Detect which cell encompasses the target text, then output its (x, y) center coordinate. 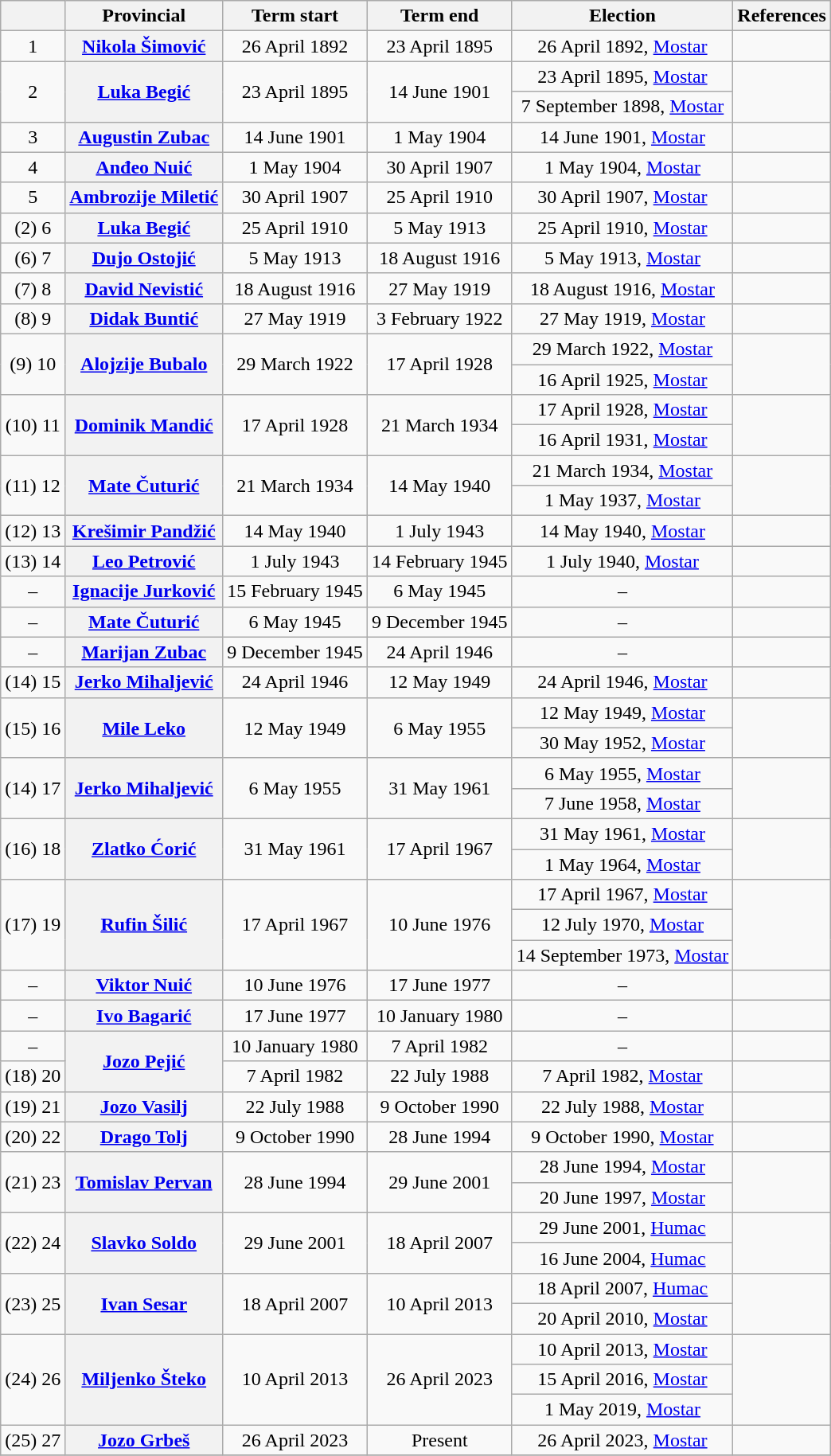
14 February 1945 (439, 561)
15 February 1945 (295, 591)
23 April 1895, Mostar (622, 76)
10 April 2013, Mostar (622, 1349)
1 (33, 46)
17 April 1928, Mostar (622, 410)
Election (622, 16)
26 April 1892 (295, 46)
Jozo Pejić (144, 1061)
Rufin Šilić (144, 925)
12 May 1949, Mostar (622, 712)
9 October 1990, Mostar (622, 1137)
16 April 1925, Mostar (622, 380)
20 April 2010, Mostar (622, 1318)
24 April 1946, Mostar (622, 682)
(12) 13 (33, 531)
4 (33, 167)
5 (33, 197)
(15) 16 (33, 728)
29 March 1922, Mostar (622, 349)
(14) 17 (33, 788)
Drago Tolj (144, 1137)
2 (33, 92)
(22) 24 (33, 1243)
(6) 7 (33, 258)
5 May 1913, Mostar (622, 258)
Ignacije Jurković (144, 591)
Marijan Zubac (144, 652)
Jozo Vasilj (144, 1107)
(2) 6 (33, 228)
3 (33, 137)
(11) 12 (33, 486)
16 June 2004, Humac (622, 1258)
Leo Petrović (144, 561)
Miljenko Šteko (144, 1380)
(25) 27 (33, 1440)
15 April 2016, Mostar (622, 1380)
(18) 20 (33, 1076)
27 May 1919, Mostar (622, 318)
(17) 19 (33, 925)
References (782, 16)
(7) 8 (33, 288)
1 May 2019, Mostar (622, 1410)
Ambrozije Miletić (144, 197)
6 May 1955, Mostar (622, 773)
Term end (439, 16)
29 June 2001, Humac (622, 1228)
(13) 14 (33, 561)
(9) 10 (33, 364)
Dominik Mandić (144, 425)
18 August 1916, Mostar (622, 288)
Mile Leko (144, 728)
Tomislav Pervan (144, 1182)
David Nevistić (144, 288)
7 September 1898, Mostar (622, 107)
22 July 1988, Mostar (622, 1107)
(8) 9 (33, 318)
12 July 1970, Mostar (622, 925)
26 April 2023, Mostar (622, 1440)
Anđeo Nuić (144, 167)
Augustin Zubac (144, 137)
25 April 1910, Mostar (622, 228)
30 April 1907, Mostar (622, 197)
20 June 1997, Mostar (622, 1197)
28 June 1994, Mostar (622, 1167)
(23) 25 (33, 1303)
31 May 1961, Mostar (622, 833)
(19) 21 (33, 1107)
1 May 1937, Mostar (622, 501)
Jozo Grbeš (144, 1440)
Krešimir Pandžić (144, 531)
Ivan Sesar (144, 1303)
(20) 22 (33, 1137)
(21) 23 (33, 1182)
Ivo Bagarić (144, 1016)
Present (439, 1440)
(16) 18 (33, 849)
7 April 1982, Mostar (622, 1076)
(10) 11 (33, 425)
14 June 1901, Mostar (622, 137)
Alojzije Bubalo (144, 364)
Didak Buntić (144, 318)
14 September 1973, Mostar (622, 955)
16 April 1931, Mostar (622, 440)
1 May 1904, Mostar (622, 167)
Provincial (144, 16)
7 June 1958, Mostar (622, 803)
Zlatko Ćorić (144, 849)
1 July 1940, Mostar (622, 561)
(24) 26 (33, 1380)
Viktor Nuić (144, 986)
21 March 1934, Mostar (622, 470)
18 April 2007, Humac (622, 1288)
1 May 1964, Mostar (622, 864)
14 May 1940, Mostar (622, 531)
17 April 1967, Mostar (622, 895)
29 March 1922 (295, 364)
3 February 1922 (439, 318)
Term start (295, 16)
26 April 1892, Mostar (622, 46)
Dujo Ostojić (144, 258)
Nikola Šimović (144, 46)
Slavko Soldo (144, 1243)
(14) 15 (33, 682)
30 May 1952, Mostar (622, 743)
